Determine the (X, Y) coordinate at the center of the cell enclosing the given text.  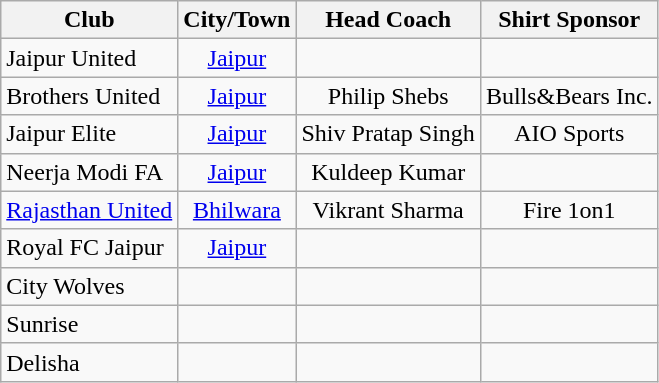
Head Coach (388, 20)
Shirt Sponsor (569, 20)
City/Town (237, 20)
Vikrant Sharma (388, 210)
AIO Sports (569, 134)
Club (90, 20)
Philip Shebs (388, 96)
Rajasthan United (90, 210)
Kuldeep Kumar (388, 172)
Bhilwara (237, 210)
Sunrise (90, 324)
Jaipur United (90, 58)
Bulls&Bears Inc. (569, 96)
Delisha (90, 362)
Royal FC Jaipur (90, 248)
Jaipur Elite (90, 134)
Shiv Pratap Singh (388, 134)
Fire 1on1 (569, 210)
Neerja Modi FA (90, 172)
City Wolves (90, 286)
Brothers United (90, 96)
